For the text-containing cell, return its midpoint in [X, Y] coordinate format. 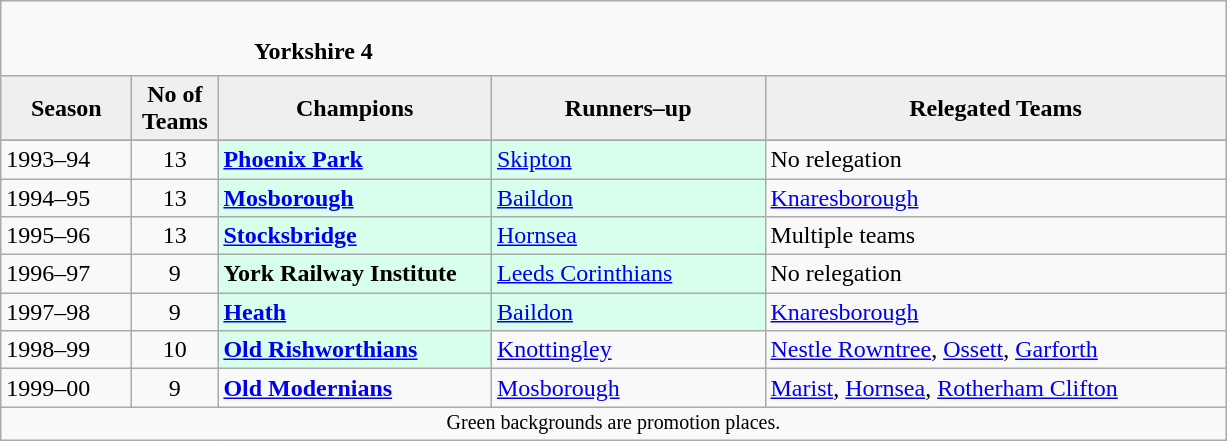
1993–94 [66, 159]
Relegated Teams [996, 108]
1998–99 [66, 350]
1999–00 [66, 388]
Season [66, 108]
Knottingley [628, 350]
1995–96 [66, 236]
Leeds Corinthians [628, 274]
Multiple teams [996, 236]
Skipton [628, 159]
York Railway Institute [355, 274]
Old Rishworthians [355, 350]
1996–97 [66, 274]
Stocksbridge [355, 236]
Hornsea [628, 236]
Green backgrounds are promotion places. [614, 424]
Phoenix Park [355, 159]
Nestle Rowntree, Ossett, Garforth [996, 350]
1994–95 [66, 197]
10 [175, 350]
1997–98 [66, 312]
Runners–up [628, 108]
Marist, Hornsea, Rotherham Clifton [996, 388]
Champions [355, 108]
Heath [355, 312]
No of Teams [175, 108]
Old Modernians [355, 388]
